Capture the cell that displays the provided text and extract its (X, Y) central coordinate. 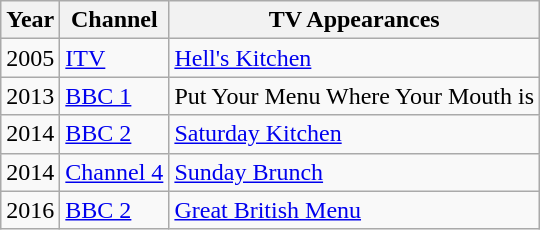
ITV (114, 58)
Year (30, 20)
Put Your Menu Where Your Mouth is (354, 96)
TV Appearances (354, 20)
Hell's Kitchen (354, 58)
2016 (30, 210)
2013 (30, 96)
BBC 1 (114, 96)
2005 (30, 58)
Sunday Brunch (354, 172)
Great British Menu (354, 210)
Channel 4 (114, 172)
Channel (114, 20)
Saturday Kitchen (354, 134)
